Provide the [x, y] coordinate of the cell's center where the given text is located.  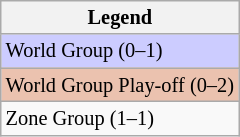
Zone Group (1–1) [120, 118]
World Group Play-off (0–2) [120, 85]
Legend [120, 17]
World Group (0–1) [120, 51]
